Return the (X, Y) coordinate for the center point of the cell that contains the specified text.  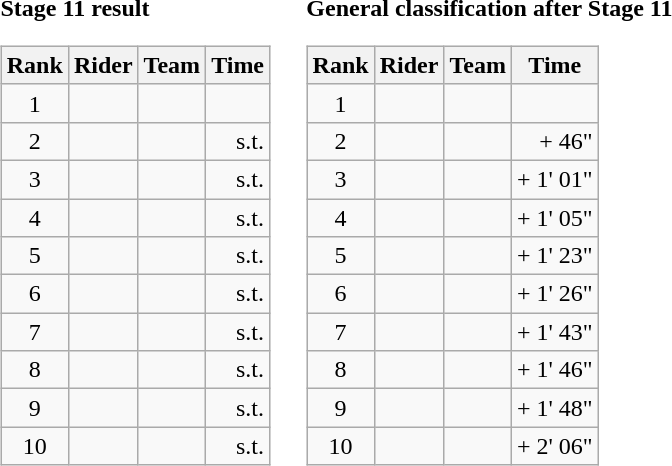
+ 1' 26" (554, 294)
+ 1' 46" (554, 370)
+ 2' 06" (554, 446)
+ 1' 48" (554, 408)
+ 1' 23" (554, 256)
+ 1' 43" (554, 332)
+ 1' 05" (554, 217)
+ 46" (554, 141)
+ 1' 01" (554, 179)
